Return the [x, y] coordinate for the center point of the cell that contains the specified text.  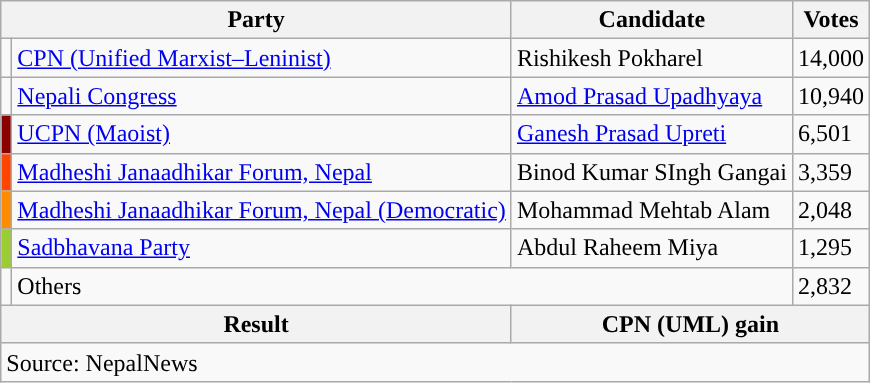
Ganesh Prasad Upreti [652, 134]
1,295 [830, 248]
6,501 [830, 134]
Nepali Congress [262, 96]
Mohammad Mehtab Alam [652, 210]
10,940 [830, 96]
Others [402, 286]
Result [256, 324]
Sadbhavana Party [262, 248]
2,832 [830, 286]
Madheshi Janaadhikar Forum, Nepal (Democratic) [262, 210]
Votes [830, 20]
Amod Prasad Upadhyaya [652, 96]
CPN (UML) gain [690, 324]
14,000 [830, 58]
3,359 [830, 172]
Binod Kumar SIngh Gangai [652, 172]
CPN (Unified Marxist–Leninist) [262, 58]
UCPN (Maoist) [262, 134]
Madheshi Janaadhikar Forum, Nepal [262, 172]
Source: NepalNews [436, 362]
Candidate [652, 20]
2,048 [830, 210]
Abdul Raheem Miya [652, 248]
Rishikesh Pokharel [652, 58]
Party [256, 20]
